Capture the cell that displays the provided text and extract its [x, y] central coordinate. 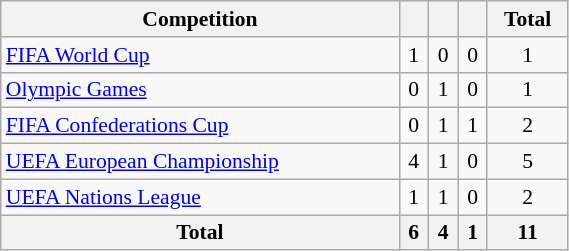
UEFA Nations League [200, 197]
5 [528, 162]
6 [414, 233]
UEFA European Championship [200, 162]
11 [528, 233]
Olympic Games [200, 90]
Competition [200, 19]
FIFA World Cup [200, 55]
FIFA Confederations Cup [200, 126]
